Return (X, Y) of the center of cell containing provided text 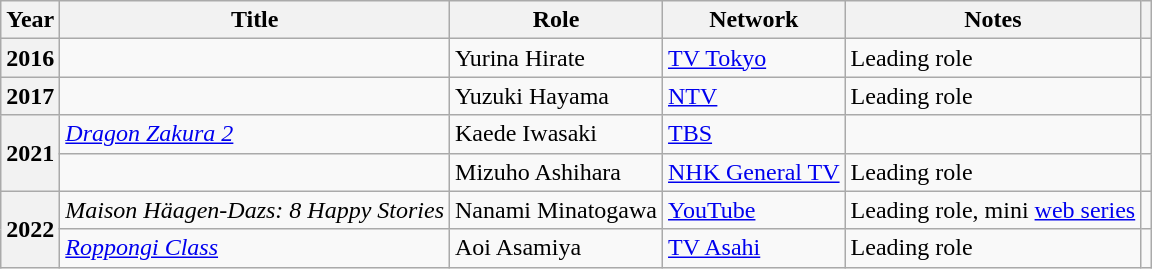
TV Asahi (754, 248)
Notes (993, 20)
Yuzuki Hayama (556, 96)
2016 (30, 58)
Year (30, 20)
Maison Häagen-Dazs: 8 Happy Stories (255, 210)
Kaede Iwasaki (556, 134)
Leading role, mini web series (993, 210)
NHK General TV (754, 172)
Aoi Asamiya (556, 248)
Network (754, 20)
2022 (30, 229)
Yurina Hirate (556, 58)
TBS (754, 134)
YouTube (754, 210)
Nanami Minatogawa (556, 210)
2021 (30, 153)
TV Tokyo (754, 58)
NTV (754, 96)
Title (255, 20)
2017 (30, 96)
Dragon Zakura 2 (255, 134)
Mizuho Ashihara (556, 172)
Role (556, 20)
Roppongi Class (255, 248)
